From the cell containing the given text, extract its center point as (X, Y) coordinate. 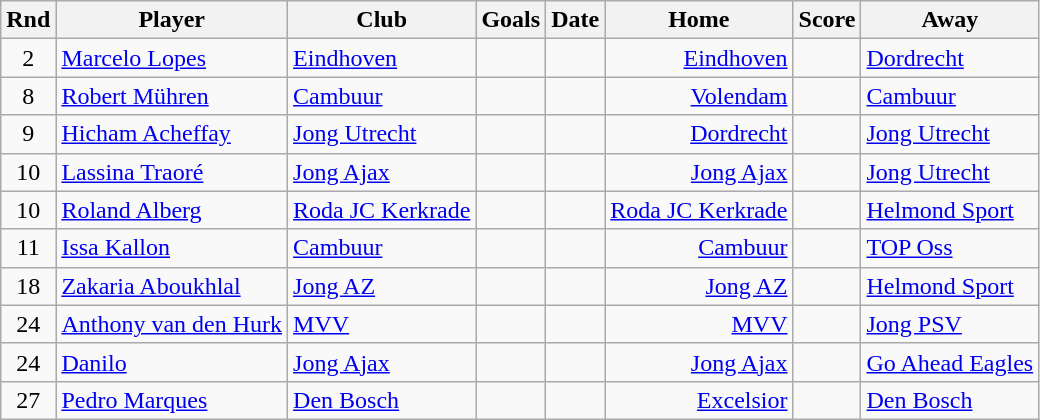
Go Ahead Eagles (950, 362)
Hicham Acheffay (172, 134)
Volendam (699, 96)
Player (172, 20)
Marcelo Lopes (172, 58)
Away (950, 20)
Club (382, 20)
Robert Mühren (172, 96)
Rnd (28, 20)
Zakaria Aboukhlal (172, 286)
Issa Kallon (172, 248)
Score (827, 20)
Goals (511, 20)
11 (28, 248)
Lassina Traoré (172, 172)
9 (28, 134)
8 (28, 96)
Excelsior (699, 400)
2 (28, 58)
Danilo (172, 362)
Home (699, 20)
Anthony van den Hurk (172, 324)
Roland Alberg (172, 210)
18 (28, 286)
27 (28, 400)
Pedro Marques (172, 400)
TOP Oss (950, 248)
Date (576, 20)
Jong PSV (950, 324)
